Extract the [X, Y] coordinate from the center of the cell holding the provided text.  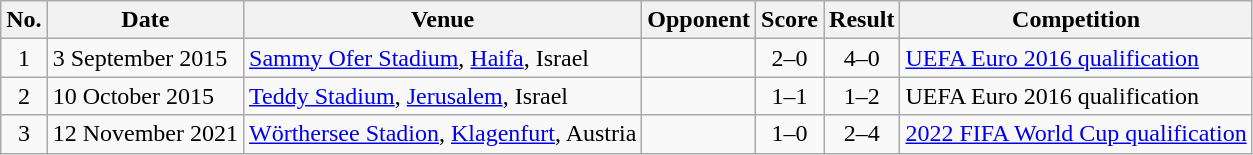
Teddy Stadium, Jerusalem, Israel [443, 96]
10 October 2015 [145, 96]
2–4 [862, 134]
Result [862, 20]
2–0 [790, 58]
Wörthersee Stadion, Klagenfurt, Austria [443, 134]
Sammy Ofer Stadium, Haifa, Israel [443, 58]
4–0 [862, 58]
1–2 [862, 96]
1–1 [790, 96]
12 November 2021 [145, 134]
Competition [1076, 20]
2022 FIFA World Cup qualification [1076, 134]
1–0 [790, 134]
Score [790, 20]
No. [24, 20]
3 [24, 134]
3 September 2015 [145, 58]
Date [145, 20]
Opponent [699, 20]
Venue [443, 20]
1 [24, 58]
2 [24, 96]
